Pinpoint the cell where the given text exists, returning its [X, Y] midpoint coordinate. 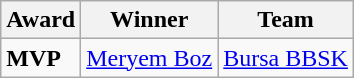
Bursa BBSK [286, 58]
Meryem Boz [150, 58]
MVP [41, 58]
Team [286, 20]
Award [41, 20]
Winner [150, 20]
